Return the [X, Y] coordinate for the center point of the cell that contains the specified text.  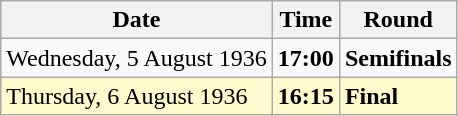
Thursday, 6 August 1936 [137, 96]
Time [306, 20]
Final [398, 96]
Wednesday, 5 August 1936 [137, 58]
17:00 [306, 58]
Round [398, 20]
16:15 [306, 96]
Date [137, 20]
Semifinals [398, 58]
